Provide the [x, y] coordinate of the cell's center where the given text is located.  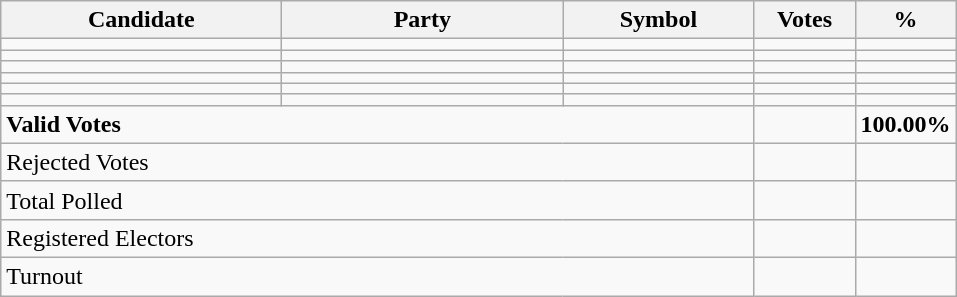
Rejected Votes [378, 162]
Party [422, 20]
% [906, 20]
Total Polled [378, 200]
Votes [804, 20]
Valid Votes [378, 124]
Candidate [142, 20]
100.00% [906, 124]
Registered Electors [378, 238]
Turnout [378, 276]
Symbol [658, 20]
